Capture the cell that displays the provided text and extract its [X, Y] central coordinate. 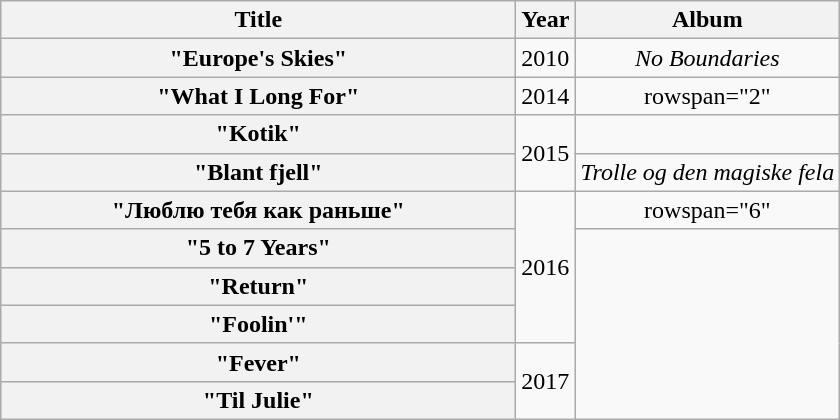
"What I Long For" [258, 96]
"Blant fjell" [258, 172]
Trolle og den magiske fela [708, 172]
"Return" [258, 286]
"Люблю тебя как раньше" [258, 210]
"Fever" [258, 362]
rowspan="2" [708, 96]
2016 [546, 267]
Album [708, 20]
2015 [546, 153]
"Kotik" [258, 134]
"5 to 7 Years" [258, 248]
2017 [546, 381]
2010 [546, 58]
rowspan="6" [708, 210]
"Foolin'" [258, 324]
Year [546, 20]
"Europe's Skies" [258, 58]
2014 [546, 96]
Title [258, 20]
"Til Julie" [258, 400]
No Boundaries [708, 58]
